For the text-containing cell, return its midpoint in (X, Y) coordinate format. 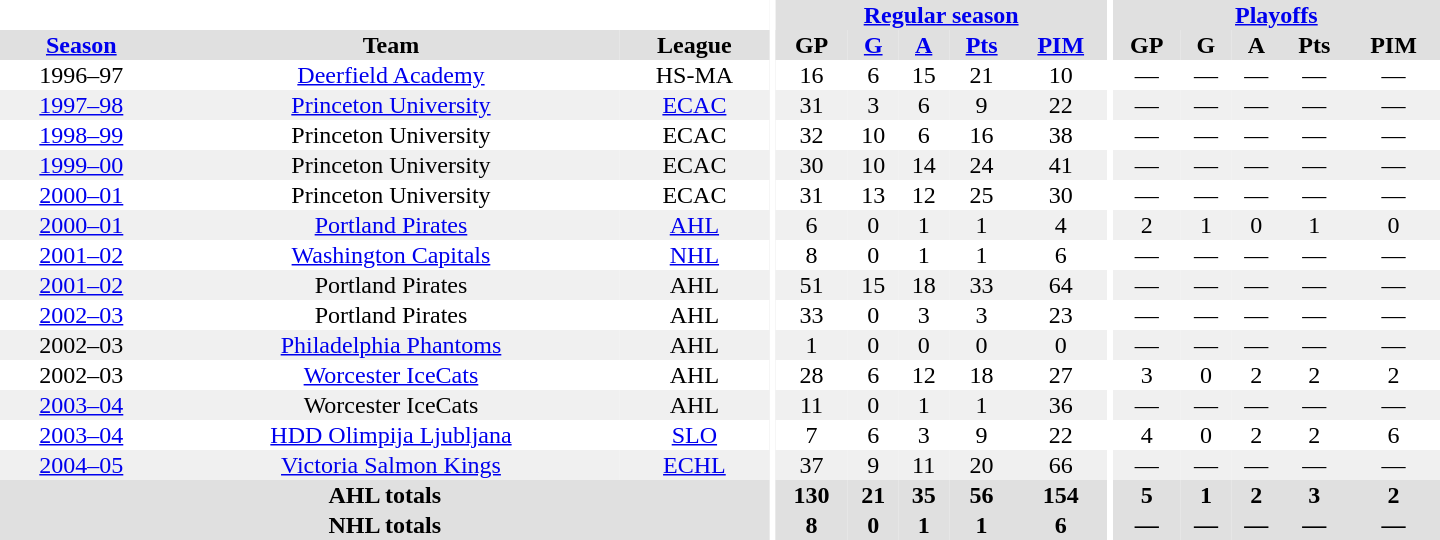
14 (923, 165)
7 (812, 435)
Deerfield Academy (392, 75)
Washington Capitals (392, 255)
130 (812, 495)
2004–05 (82, 465)
23 (1060, 315)
20 (982, 465)
Playoffs (1276, 15)
HDD Olimpija Ljubljana (392, 435)
Philadelphia Phantoms (392, 345)
HS-MA (694, 75)
25 (982, 195)
SLO (694, 435)
AHL totals (385, 495)
Victoria Salmon Kings (392, 465)
154 (1060, 495)
38 (1060, 135)
56 (982, 495)
37 (812, 465)
NHL totals (385, 525)
1999–00 (82, 165)
32 (812, 135)
28 (812, 375)
64 (1060, 285)
League (694, 45)
24 (982, 165)
51 (812, 285)
36 (1060, 405)
1996–97 (82, 75)
66 (1060, 465)
13 (873, 195)
Season (82, 45)
Regular season (941, 15)
Team (392, 45)
27 (1060, 375)
35 (923, 495)
ECHL (694, 465)
1998–99 (82, 135)
NHL (694, 255)
1997–98 (82, 105)
41 (1060, 165)
5 (1147, 495)
